Capture the cell that displays the provided text and extract its (X, Y) central coordinate. 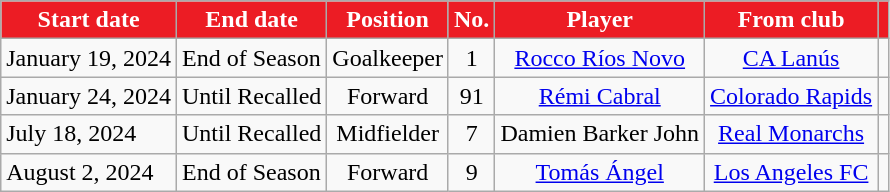
7 (471, 134)
9 (471, 172)
Start date (89, 20)
From club (792, 20)
August 2, 2024 (89, 172)
Los Angeles FC (792, 172)
CA Lanús (792, 58)
January 24, 2024 (89, 96)
Player (600, 20)
Rémi Cabral (600, 96)
Rocco Ríos Novo (600, 58)
No. (471, 20)
Midfielder (388, 134)
Tomás Ángel (600, 172)
Goalkeeper (388, 58)
91 (471, 96)
July 18, 2024 (89, 134)
January 19, 2024 (89, 58)
Position (388, 20)
Real Monarchs (792, 134)
Colorado Rapids (792, 96)
Damien Barker John (600, 134)
End date (251, 20)
1 (471, 58)
